Return [x, y] of the center of cell containing provided text 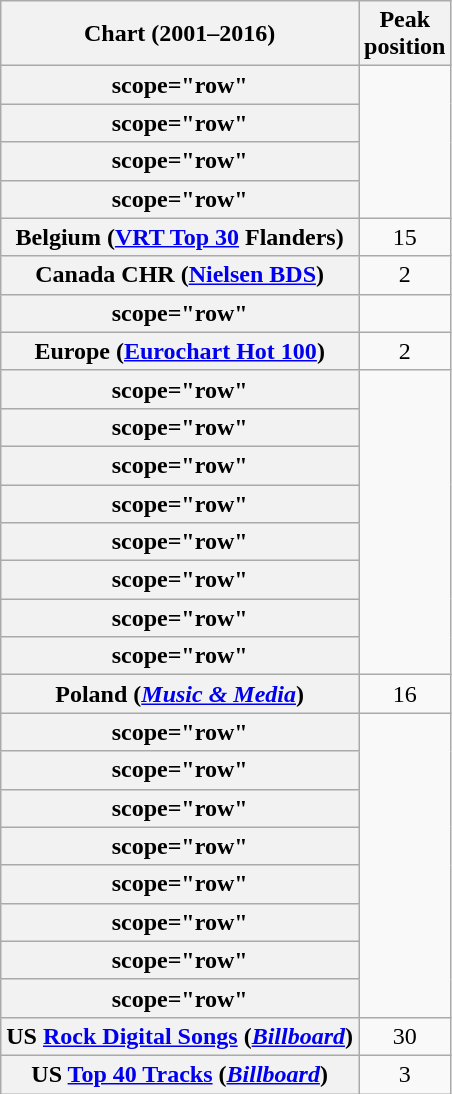
16 [405, 694]
15 [405, 237]
Europe (Eurochart Hot 100) [180, 351]
Poland (Music & Media) [180, 694]
US Rock Digital Songs (Billboard) [180, 1036]
Peakposition [405, 34]
30 [405, 1036]
Belgium (VRT Top 30 Flanders) [180, 237]
3 [405, 1074]
US Top 40 Tracks (Billboard) [180, 1074]
Canada CHR (Nielsen BDS) [180, 275]
Chart (2001–2016) [180, 34]
